Locate the cell with the specified text and output its [x, y] center coordinate. 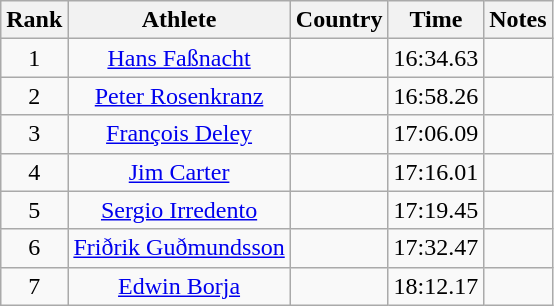
Rank [34, 20]
16:34.63 [436, 58]
17:19.45 [436, 210]
Jim Carter [179, 172]
3 [34, 134]
17:06.09 [436, 134]
Hans Faßnacht [179, 58]
Edwin Borja [179, 286]
5 [34, 210]
16:58.26 [436, 96]
6 [34, 248]
Peter Rosenkranz [179, 96]
17:32.47 [436, 248]
Notes [518, 20]
18:12.17 [436, 286]
1 [34, 58]
Friðrik Guðmundsson [179, 248]
François Deley [179, 134]
Sergio Irredento [179, 210]
Country [339, 20]
17:16.01 [436, 172]
7 [34, 286]
2 [34, 96]
Time [436, 20]
Athlete [179, 20]
4 [34, 172]
